Extract the (X, Y) coordinate from the center of the cell holding the provided text.  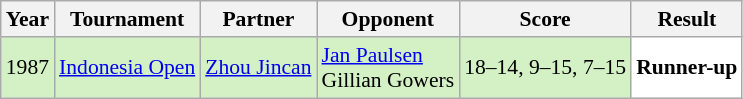
Jan Paulsen Gillian Gowers (388, 68)
Opponent (388, 19)
Tournament (127, 19)
Zhou Jincan (258, 68)
Partner (258, 19)
Indonesia Open (127, 68)
Result (686, 19)
18–14, 9–15, 7–15 (545, 68)
1987 (28, 68)
Year (28, 19)
Score (545, 19)
Runner-up (686, 68)
